Capture the cell that displays the provided text and extract its [x, y] central coordinate. 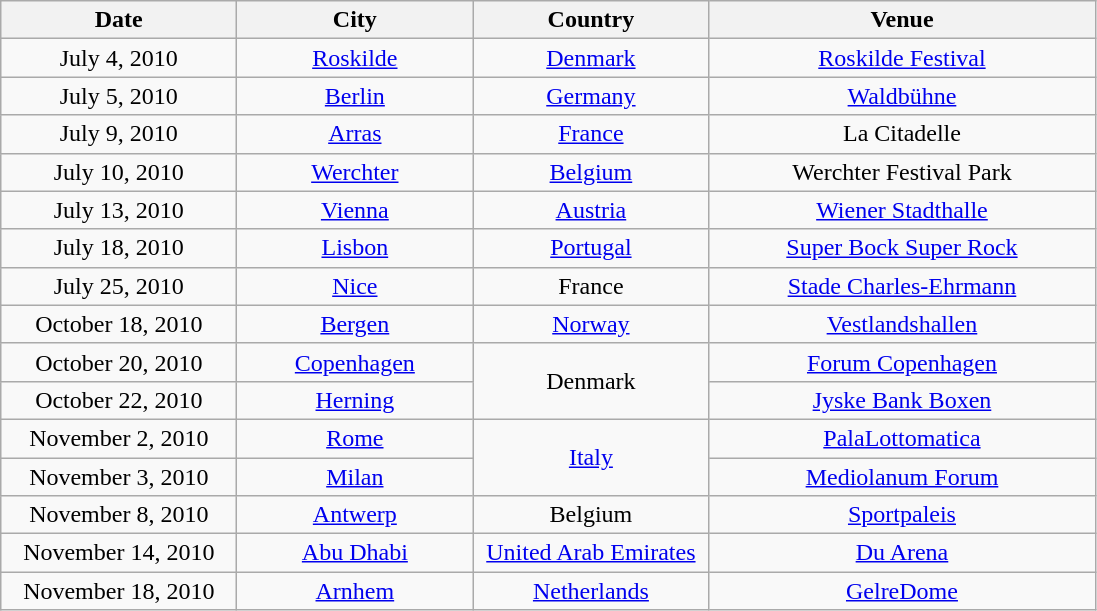
Du Arena [902, 553]
Austria [591, 210]
Abu Dhabi [355, 553]
GelreDome [902, 591]
November 18, 2010 [119, 591]
Super Bock Super Rock [902, 248]
November 2, 2010 [119, 438]
Rome [355, 438]
Forum Copenhagen [902, 362]
July 25, 2010 [119, 286]
Werchter [355, 172]
Waldbühne [902, 96]
July 18, 2010 [119, 248]
Copenhagen [355, 362]
Italy [591, 457]
Country [591, 20]
City [355, 20]
November 14, 2010 [119, 553]
Sportpaleis [902, 515]
July 9, 2010 [119, 134]
October 18, 2010 [119, 324]
November 3, 2010 [119, 477]
Milan [355, 477]
November 8, 2010 [119, 515]
July 4, 2010 [119, 58]
Roskilde Festival [902, 58]
Herning [355, 400]
Germany [591, 96]
Werchter Festival Park [902, 172]
Jyske Bank Boxen [902, 400]
Portugal [591, 248]
Antwerp [355, 515]
October 20, 2010 [119, 362]
Norway [591, 324]
Arnhem [355, 591]
Bergen [355, 324]
Date [119, 20]
Vienna [355, 210]
Venue [902, 20]
July 10, 2010 [119, 172]
Wiener Stadthalle [902, 210]
La Citadelle [902, 134]
Roskilde [355, 58]
July 5, 2010 [119, 96]
Netherlands [591, 591]
October 22, 2010 [119, 400]
July 13, 2010 [119, 210]
Stade Charles-Ehrmann [902, 286]
Berlin [355, 96]
Vestlandshallen [902, 324]
Lisbon [355, 248]
PalaLottomatica [902, 438]
United Arab Emirates [591, 553]
Nice [355, 286]
Arras [355, 134]
Mediolanum Forum [902, 477]
